Scan for the cell matching the given text and deliver its [x, y] coordinate at center. 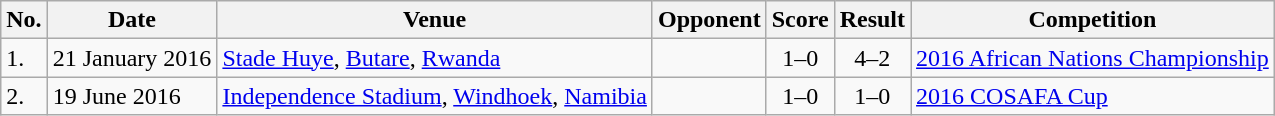
Date [132, 20]
Result [872, 20]
Stade Huye, Butare, Rwanda [435, 58]
19 June 2016 [132, 96]
Competition [1093, 20]
Independence Stadium, Windhoek, Namibia [435, 96]
21 January 2016 [132, 58]
2016 African Nations Championship [1093, 58]
4–2 [872, 58]
No. [24, 20]
Venue [435, 20]
Score [800, 20]
2016 COSAFA Cup [1093, 96]
2. [24, 96]
Opponent [709, 20]
1. [24, 58]
